Identify which cell holds the provided text, then report its [X, Y] central coordinate. 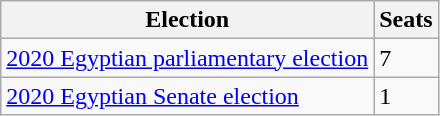
2020 Egyptian Senate election [188, 96]
7 [406, 58]
Seats [406, 20]
1 [406, 96]
Election [188, 20]
2020 Egyptian parliamentary election [188, 58]
